Search for the cell housing the specified text and yield its (X, Y) center coordinate. 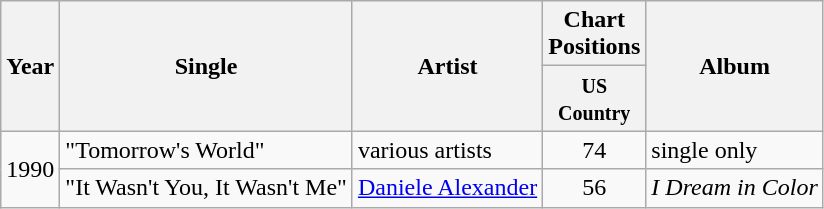
74 (594, 150)
"Tomorrow's World" (206, 150)
Artist (447, 66)
I Dream in Color (735, 188)
Album (735, 66)
Daniele Alexander (447, 188)
US Country (594, 98)
"It Wasn't You, It Wasn't Me" (206, 188)
various artists (447, 150)
1990 (30, 169)
56 (594, 188)
single only (735, 150)
Year (30, 66)
Chart Positions (594, 34)
Single (206, 66)
